From the cell containing the given text, extract its center point as (x, y) coordinate. 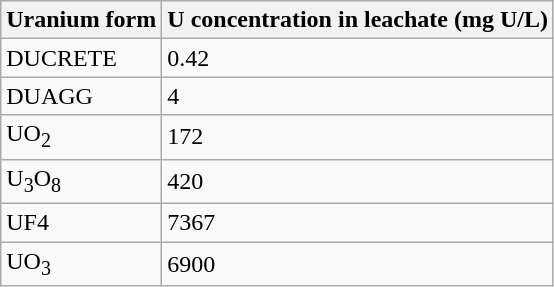
U3O8 (82, 181)
0.42 (358, 58)
7367 (358, 223)
420 (358, 181)
UF4 (82, 223)
DUCRETE (82, 58)
U concentration in leachate (mg U/L) (358, 20)
Uranium form (82, 20)
DUAGG (82, 96)
172 (358, 137)
UO2 (82, 137)
4 (358, 96)
UO3 (82, 264)
6900 (358, 264)
